Output the [X, Y] coordinate of the center of the cell containing the given text.  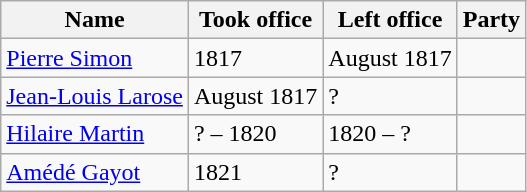
Took office [255, 20]
Left office [390, 20]
Party [491, 20]
Amédé Gayot [95, 172]
1821 [255, 172]
1817 [255, 58]
Jean-Louis Larose [95, 96]
Pierre Simon [95, 58]
? – 1820 [255, 134]
Name [95, 20]
1820 – ? [390, 134]
Hilaire Martin [95, 134]
